Detect which cell encompasses the target text, then output its [X, Y] center coordinate. 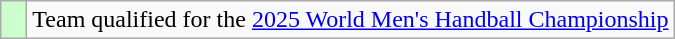
Team qualified for the 2025 World Men's Handball Championship [350, 20]
